Find where the given text appears and provide that cell's center as [X, Y] coordinate. 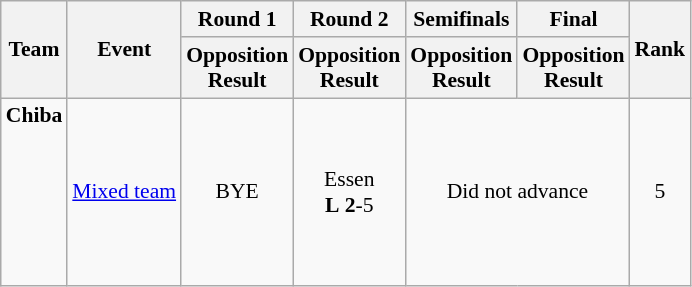
Semifinals [461, 19]
BYE [237, 192]
Round 1 [237, 19]
Rank [660, 50]
Did not advance [517, 192]
Mixed team [124, 192]
Essen L 2-5 [349, 192]
Event [124, 50]
Round 2 [349, 19]
Final [573, 19]
Chiba [34, 192]
Team [34, 50]
5 [660, 192]
